Scan for the cell matching the given text and deliver its [X, Y] coordinate at center. 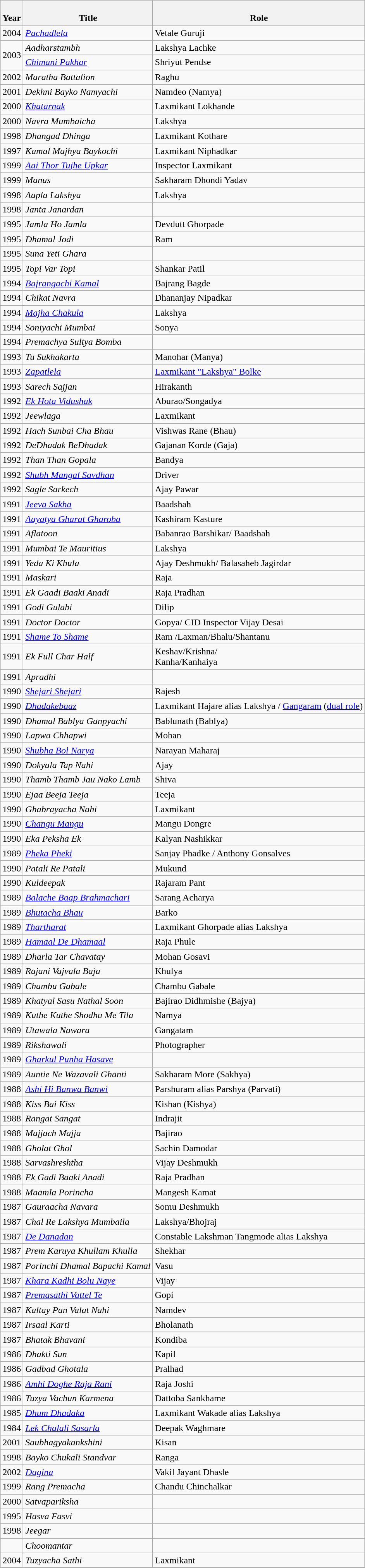
Sarech Sajjan [88, 386]
Ghabrayacha Nahi [88, 809]
Sakharam More (Sakhya) [259, 1074]
Sakharam Dhondi Yadav [259, 180]
Mukund [259, 868]
Bablunath (Bablya) [259, 721]
Kuldeepak [88, 883]
Inspector Laxmikant [259, 165]
Kamal Majhya Baykochi [88, 151]
Maskari [88, 578]
Shankar Patil [259, 269]
Mumbai Te Mauritius [88, 548]
Manus [88, 180]
Tu Sukhakarta [88, 357]
Thamb Thamb Jau Nako Lamb [88, 780]
Irsaal Karti [88, 1325]
Ek Gaadi Baaki Anadi [88, 592]
Aapla Lakshya [88, 195]
Tuzyacha Sathi [88, 1560]
Than Than Gopala [88, 460]
Gholat Ghol [88, 1148]
Dhakti Sun [88, 1354]
Gopi [259, 1295]
Mangesh Kamat [259, 1192]
Rajesh [259, 692]
Aadharstambh [88, 48]
Tuzya Vachun Karmena [88, 1399]
Bhatak Bhavani [88, 1339]
Laxmikant Lokhande [259, 106]
Mohan [259, 736]
Ek Full Char Half [88, 656]
Khatarnak [88, 106]
Laxmikant Niphadkar [259, 151]
Gadbad Ghotala [88, 1369]
Sagle Sarkech [88, 490]
Choomantar [88, 1546]
Thartharat [88, 927]
Gajanan Korde (Gaja) [259, 445]
Utawala Nawara [88, 1030]
Pachadlela [88, 33]
Photographer [259, 1045]
Raghu [259, 77]
Aflatoon [88, 534]
Chikat Navra [88, 298]
Aayatya Gharat Gharoba [88, 519]
Dagina [88, 1472]
Constable Lakshman Tangmode alias Lakshya [259, 1236]
Maratha Battalion [88, 77]
Aburao/Songadya [259, 401]
Sarvashreshtha [88, 1163]
Bajrangachi Kamal [88, 283]
Mohan Gosavi [259, 957]
Majjach Majja [88, 1133]
Ram [259, 239]
Ajay [259, 765]
Doctor Doctor [88, 622]
Laxmikant Wakade alias Lakshya [259, 1413]
Dhamal Jodi [88, 239]
Dekhni Bayko Namyachi [88, 92]
Dhadakebaaz [88, 706]
Topi Var Topi [88, 269]
Shiva [259, 780]
Zapatlela [88, 371]
Lapwa Chhapwi [88, 736]
Jeewlaga [88, 416]
Changu Mangu [88, 824]
Ejaa Beeja Teeja [88, 794]
Premasathi Vattel Te [88, 1295]
Majha Chakula [88, 313]
Khatyal Sasu Nathal Soon [88, 1001]
Shubha Bol Narya [88, 750]
Soniyachi Mumbai [88, 327]
Laxmikant Ghorpade alias Lakshya [259, 927]
Dhangad Dhinga [88, 136]
Yeda Ki Khula [88, 563]
Gangatam [259, 1030]
Amhi Doghe Raja Rani [88, 1383]
Shriyut Pendse [259, 62]
Vijay Deshmukh [259, 1163]
Hasva Fasvi [88, 1516]
Saubhagyakankshini [88, 1443]
Barko [259, 912]
Dattoba Sankhame [259, 1399]
Narayan Maharaj [259, 750]
Premachya Sultya Bomba [88, 342]
Namya [259, 1015]
Pheka Pheki [88, 853]
Rajaram Pant [259, 883]
Raja Joshi [259, 1383]
Bhutacha Bhau [88, 912]
Khara Kadhi Bolu Naye [88, 1280]
Dharla Tar Chavatay [88, 957]
Sachin Damodar [259, 1148]
Hirakanth [259, 386]
DeDhadak BeDhadak [88, 445]
Shejari Shejari [88, 692]
Vakil Jayant Dhasle [259, 1472]
Title [88, 13]
Laxmikant Hajare alias Lakshya / Gangaram (dual role) [259, 706]
Namdev [259, 1310]
Gopya/ CID Inspector Vijay Desai [259, 622]
Manohar (Manya) [259, 357]
1997 [12, 151]
Eka Peksha Ek [88, 839]
Vishwas Rane (Bhau) [259, 431]
Ek Gadi Baaki Anadi [88, 1178]
Auntie Ne Wazavali Ghanti [88, 1074]
Chimani Pakhar [88, 62]
Baadshah [259, 504]
Kapil [259, 1354]
Jamla Ho Jamla [88, 224]
Maamla Porincha [88, 1192]
Satvapariksha [88, 1501]
Dilip [259, 607]
Sonya [259, 327]
Teeja [259, 794]
Bajirao [259, 1133]
Ashi Hi Banwa Banwi [88, 1089]
Khulya [259, 971]
Kondiba [259, 1339]
Bandya [259, 460]
Laxmikant "Lakshya" Bolke [259, 371]
Kishan (Kishya) [259, 1104]
Bajrang Bagde [259, 283]
Ek Hota Vidushak [88, 401]
Kiss Bai Kiss [88, 1104]
Namdeo (Namya) [259, 92]
Ranga [259, 1457]
Bajirao Didhmishe (Bajya) [259, 1001]
Vasu [259, 1266]
Janta Janardan [88, 210]
Kaltay Pan Valat Nahi [88, 1310]
Kisan [259, 1443]
Raja Phule [259, 942]
Vetale Guruji [259, 33]
Raja [259, 578]
Jeegar [88, 1531]
Shubh Mangal Savdhan [88, 475]
Apradhi [88, 677]
Somu Deshmukh [259, 1207]
Role [259, 13]
Dhananjay Nipadkar [259, 298]
Kalyan Nashikkar [259, 839]
Sarang Acharya [259, 897]
Vijay [259, 1280]
Rajani Vajvala Baja [88, 971]
Godi Gulabi [88, 607]
Bayko Chukali Standvar [88, 1457]
Jeeva Sakha [88, 504]
Sanjay Phadke / Anthony Gonsalves [259, 853]
Hach Sunbai Cha Bhau [88, 431]
Navra Mumbaicha [88, 121]
Keshav/Krishna/Kanha/Kanhaiya [259, 656]
Prem Karuya Khullam Khulla [88, 1251]
Balache Baap Brahmachari [88, 897]
Gharkul Punha Hasave [88, 1060]
Rang Premacha [88, 1487]
Deepak Waghmare [259, 1428]
Dhum Dhadaka [88, 1413]
Aai Thor Tujhe Upkar [88, 165]
Devdutt Ghorpade [259, 224]
Gauraacha Navara [88, 1207]
Babanrao Barshikar/ Baadshah [259, 534]
Patali Re Patali [88, 868]
2003 [12, 55]
Lakshya/Bhojraj [259, 1222]
Ram /Laxman/Bhalu/Shantanu [259, 637]
Lek Chalali Sasarla [88, 1428]
Hamaal De Dhamaal [88, 942]
Bholanath [259, 1325]
Chal Re Lakshya Mumbaila [88, 1222]
De Danadan [88, 1236]
Laxmikant Kothare [259, 136]
Parshuram alias Parshya (Parvati) [259, 1089]
Ajay Pawar [259, 490]
Rangat Sangat [88, 1118]
Porinchi Dhamal Bapachi Kamal [88, 1266]
Shekhar [259, 1251]
Lakshya Lachke [259, 48]
Pralhad [259, 1369]
Year [12, 13]
Kashiram Kasture [259, 519]
Chandu Chinchalkar [259, 1487]
Driver [259, 475]
Dokyala Tap Nahi [88, 765]
Shame To Shame [88, 637]
Rikshawali [88, 1045]
Kuthe Kuthe Shodhu Me Tila [88, 1015]
Mangu Dongre [259, 824]
Ajay Deshmukh/ Balasaheb Jagirdar [259, 563]
Suna Yeti Ghara [88, 254]
1984 [12, 1428]
Indrajit [259, 1118]
1985 [12, 1413]
Dhamal Bablya Ganpyachi [88, 721]
